Locate the cell with the specified text and output its [X, Y] center coordinate. 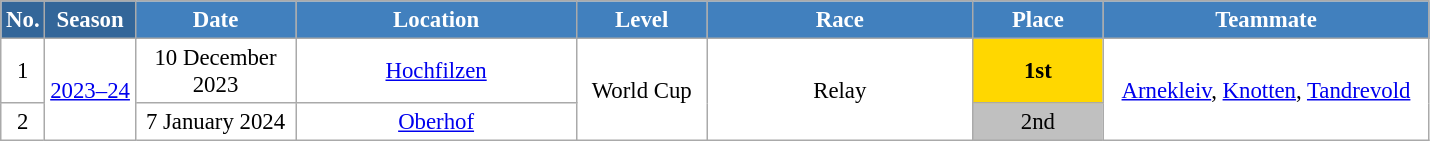
Level [642, 20]
Race [840, 20]
2 [23, 122]
Date [216, 20]
1st [1038, 72]
Location [436, 20]
7 January 2024 [216, 122]
1 [23, 72]
Teammate [1266, 20]
Hochfilzen [436, 72]
Oberhof [436, 122]
2nd [1038, 122]
Relay [840, 90]
Arnekleiv, Knotten, Tandrevold [1266, 90]
No. [23, 20]
Season [90, 20]
2023–24 [90, 90]
Place [1038, 20]
World Cup [642, 90]
10 December 2023 [216, 72]
